Return the (x, y) coordinate for the center point of the cell that contains the specified text.  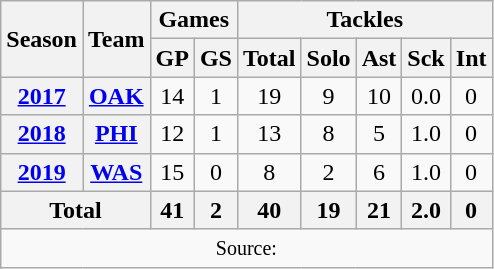
GS (216, 58)
41 (172, 210)
GP (172, 58)
6 (379, 172)
OAK (116, 96)
10 (379, 96)
9 (328, 96)
WAS (116, 172)
40 (269, 210)
Solo (328, 58)
2018 (42, 134)
PHI (116, 134)
Int (471, 58)
15 (172, 172)
14 (172, 96)
13 (269, 134)
Season (42, 39)
12 (172, 134)
Team (116, 39)
Source: (246, 248)
2019 (42, 172)
Tackles (364, 20)
Ast (379, 58)
2.0 (426, 210)
5 (379, 134)
21 (379, 210)
Games (194, 20)
0.0 (426, 96)
Sck (426, 58)
2017 (42, 96)
